For the text-containing cell, return its midpoint in [x, y] coordinate format. 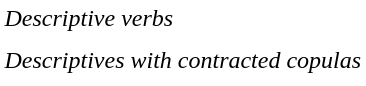
Descriptives with contracted copulas [183, 60]
Descriptive verbs [183, 18]
